For the text-containing cell, return its midpoint in [X, Y] coordinate format. 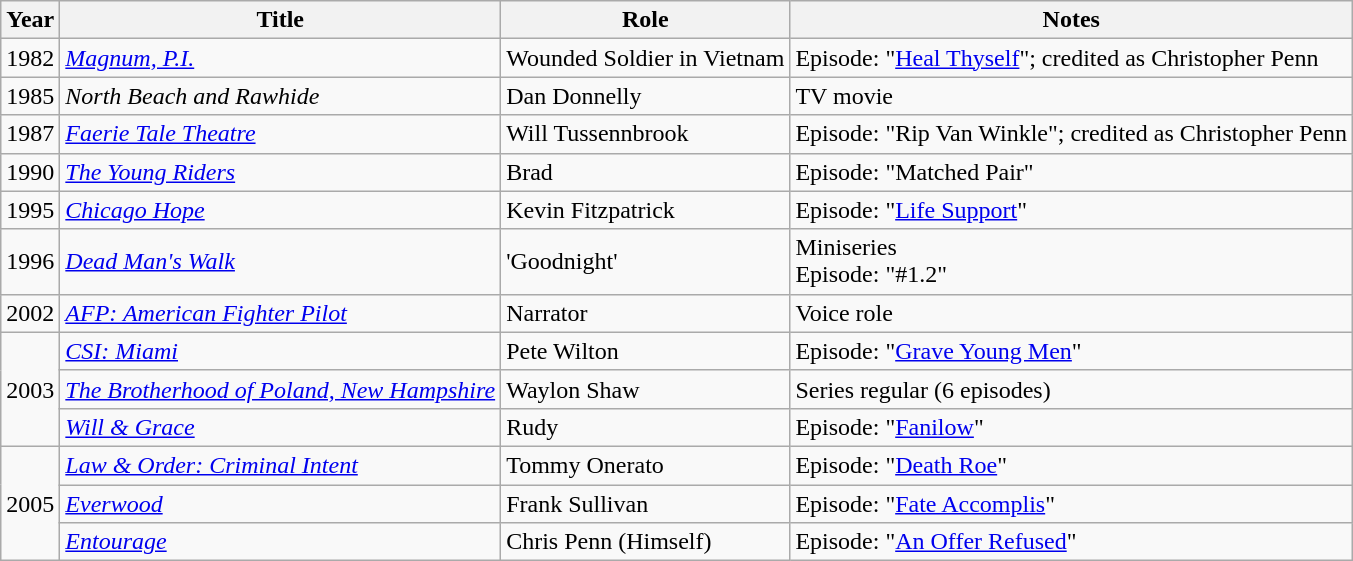
Year [30, 20]
Title [280, 20]
Faerie Tale Theatre [280, 134]
Magnum, P.I. [280, 58]
2005 [30, 503]
1996 [30, 262]
Episode: "Heal Thyself"; credited as Christopher Penn [1072, 58]
Will Tussennbrook [646, 134]
TV movie [1072, 96]
Episode: "Life Support" [1072, 210]
Tommy Onerato [646, 465]
Everwood [280, 503]
Role [646, 20]
North Beach and Rawhide [280, 96]
The Brotherhood of Poland, New Hampshire [280, 389]
Series regular (6 episodes) [1072, 389]
Episode: "Fanilow" [1072, 427]
Rudy [646, 427]
Wounded Soldier in Vietnam [646, 58]
2002 [30, 313]
1985 [30, 96]
The Young Riders [280, 172]
Episode: "Matched Pair" [1072, 172]
Voice role [1072, 313]
Chicago Hope [280, 210]
Pete Wilton [646, 351]
Waylon Shaw [646, 389]
Entourage [280, 542]
Kevin Fitzpatrick [646, 210]
Episode: "Death Roe" [1072, 465]
Chris Penn (Himself) [646, 542]
Dan Donnelly [646, 96]
Narrator [646, 313]
Dead Man's Walk [280, 262]
Frank Sullivan [646, 503]
Brad [646, 172]
Law & Order: Criminal Intent [280, 465]
Notes [1072, 20]
1990 [30, 172]
1982 [30, 58]
Will & Grace [280, 427]
2003 [30, 389]
Episode: "An Offer Refused" [1072, 542]
Episode: "Grave Young Men" [1072, 351]
'Goodnight' [646, 262]
Episode: "Fate Accomplis" [1072, 503]
AFP: American Fighter Pilot [280, 313]
MiniseriesEpisode: "#1.2" [1072, 262]
CSI: Miami [280, 351]
1987 [30, 134]
1995 [30, 210]
Episode: "Rip Van Winkle"; credited as Christopher Penn [1072, 134]
